Search for the cell housing the specified text and yield its [x, y] center coordinate. 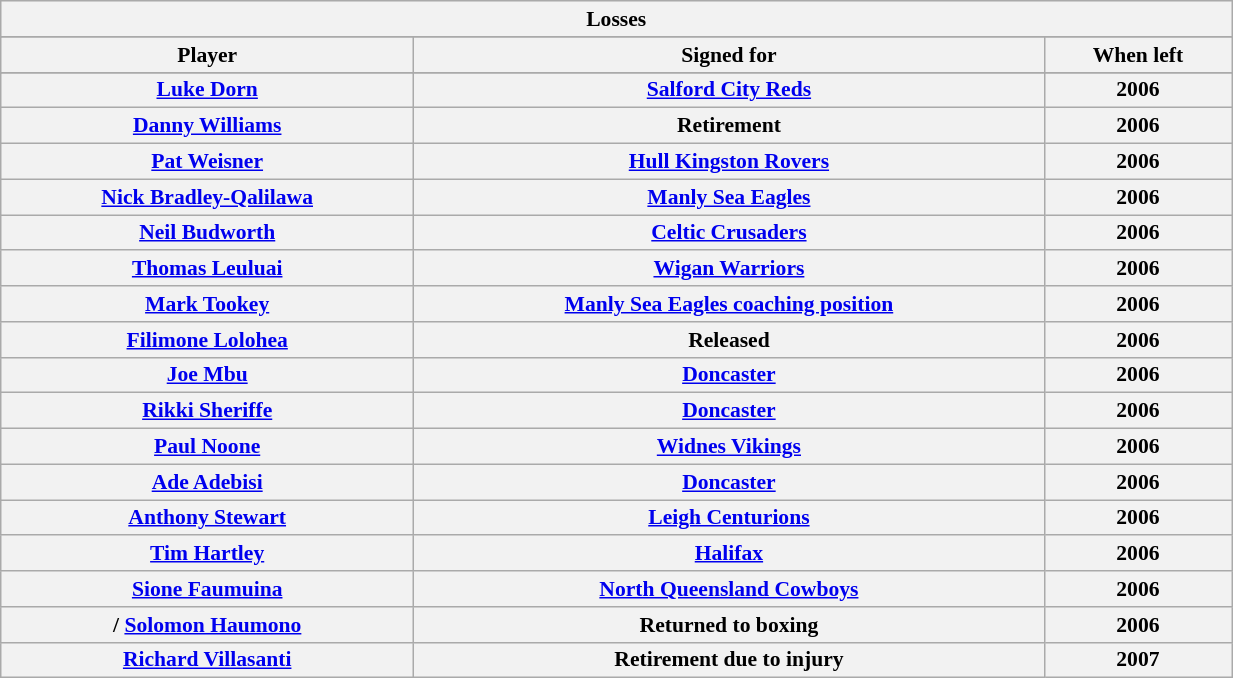
Filimone Lolohea [208, 340]
Leigh Centurions [730, 518]
Signed for [730, 55]
When left [1138, 55]
Richard Villasanti [208, 660]
Tim Hartley [208, 554]
Salford City Reds [730, 90]
Sione Faumuina [208, 589]
Manly Sea Eagles [730, 197]
Paul Noone [208, 447]
Mark Tookey [208, 304]
Manly Sea Eagles coaching position [730, 304]
2007 [1138, 660]
Rikki Sheriffe [208, 411]
Nick Bradley-Qalilawa [208, 197]
Widnes Vikings [730, 447]
Retirement [730, 126]
Ade Adebisi [208, 482]
Hull Kingston Rovers [730, 162]
Anthony Stewart [208, 518]
Danny Williams [208, 126]
/ Solomon Haumono [208, 625]
Celtic Crusaders [730, 233]
Released [730, 340]
Thomas Leuluai [208, 269]
Wigan Warriors [730, 269]
Player [208, 55]
Halifax [730, 554]
Joe Mbu [208, 375]
Pat Weisner [208, 162]
Neil Budworth [208, 233]
Retirement due to injury [730, 660]
Luke Dorn [208, 90]
Returned to boxing [730, 625]
North Queensland Cowboys [730, 589]
Losses [616, 19]
